Output the [X, Y] coordinate of the center of the cell containing the given text.  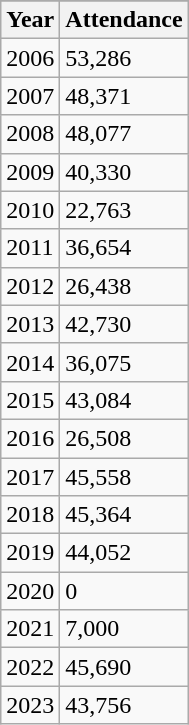
2014 [30, 362]
40,330 [124, 172]
2016 [30, 438]
48,371 [124, 96]
Attendance [124, 20]
53,286 [124, 58]
36,075 [124, 362]
2007 [30, 96]
42,730 [124, 324]
2008 [30, 134]
45,364 [124, 515]
2010 [30, 210]
22,763 [124, 210]
43,084 [124, 400]
2021 [30, 629]
43,756 [124, 705]
26,508 [124, 438]
0 [124, 591]
2019 [30, 553]
45,690 [124, 667]
2020 [30, 591]
2012 [30, 286]
2009 [30, 172]
36,654 [124, 248]
2018 [30, 515]
26,438 [124, 286]
2011 [30, 248]
2013 [30, 324]
44,052 [124, 553]
Year [30, 20]
45,558 [124, 477]
2006 [30, 58]
2017 [30, 477]
7,000 [124, 629]
48,077 [124, 134]
2023 [30, 705]
2022 [30, 667]
2015 [30, 400]
